Find where the given text appears and provide that cell's center as (x, y) coordinate. 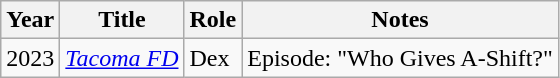
Tacoma FD (122, 58)
Title (122, 20)
Dex (213, 58)
Notes (400, 20)
Role (213, 20)
Year (30, 20)
Episode: "Who Gives A-Shift?" (400, 58)
2023 (30, 58)
